From the cell containing the given text, extract its center point as [x, y] coordinate. 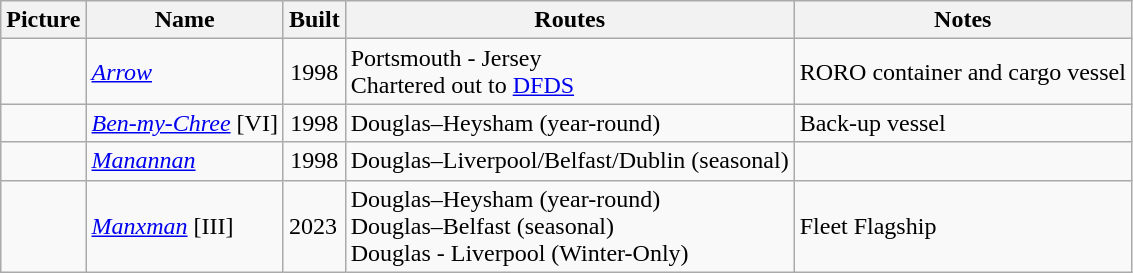
Ben-my-Chree [VI] [184, 123]
Notes [962, 20]
Routes [570, 20]
Fleet Flagship [962, 226]
RORO container and cargo vessel [962, 72]
Manannan [184, 161]
Back-up vessel [962, 123]
Portsmouth - JerseyChartered out to DFDS [570, 72]
Douglas–Heysham (year-round) [570, 123]
Manxman [III] [184, 226]
Douglas–Heysham (year-round)Douglas–Belfast (seasonal)Douglas - Liverpool (Winter-Only) [570, 226]
Picture [44, 20]
2023 [314, 226]
Douglas–Liverpool/Belfast/Dublin (seasonal) [570, 161]
Arrow [184, 72]
Name [184, 20]
Built [314, 20]
